For the text-containing cell, return its midpoint in [x, y] coordinate format. 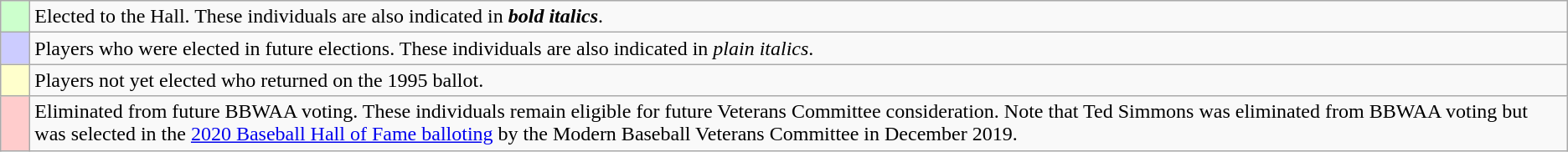
Players who were elected in future elections. These individuals are also indicated in plain italics. [799, 48]
Elected to the Hall. These individuals are also indicated in bold italics. [799, 17]
Players not yet elected who returned on the 1995 ballot. [799, 80]
